For the text-containing cell, return its midpoint in (x, y) coordinate format. 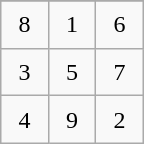
7 (120, 72)
6 (120, 24)
5 (72, 72)
2 (120, 120)
3 (24, 72)
9 (72, 120)
4 (24, 120)
8 (24, 24)
1 (72, 24)
